Scan for the cell matching the given text and deliver its (x, y) coordinate at center. 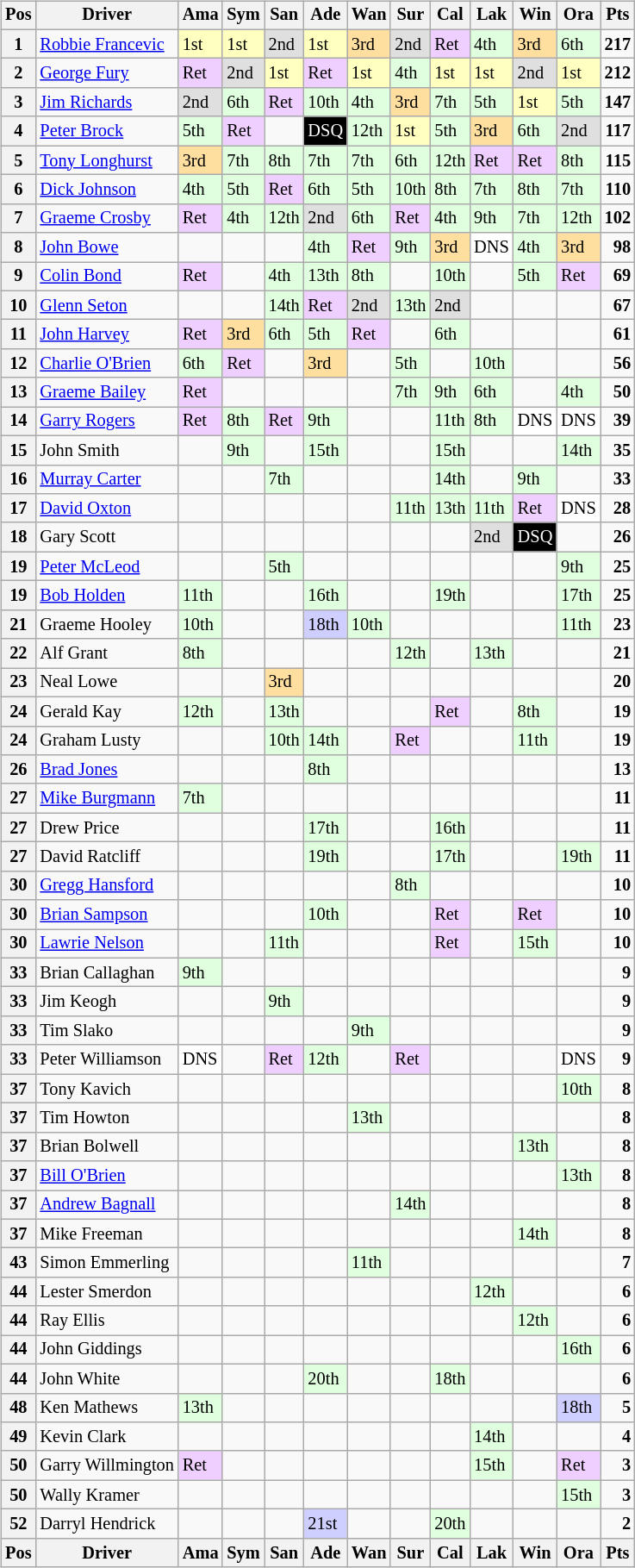
Charlie O'Brien (107, 364)
Gregg Hansford (107, 885)
12 (18, 364)
Graeme Crosby (107, 218)
Peter Williamson (107, 1059)
110 (618, 190)
Bill O'Brien (107, 1176)
1 (18, 44)
Darryl Hendrick (107, 1524)
Brian Callaghan (107, 972)
Graeme Hooley (107, 624)
98 (618, 247)
49 (18, 1437)
Glenn Seton (107, 305)
Brad Jones (107, 770)
Robbie Francevic (107, 44)
John Bowe (107, 247)
Tim Howton (107, 1118)
John White (107, 1378)
Kevin Clark (107, 1437)
Lawrie Nelson (107, 944)
David Ratcliff (107, 857)
61 (618, 334)
Garry Willmington (107, 1465)
Bob Holden (107, 596)
28 (618, 509)
212 (618, 73)
20 (618, 683)
115 (618, 160)
Alf Grant (107, 653)
21st (326, 1524)
35 (618, 450)
69 (618, 277)
Peter Brock (107, 131)
Ken Mathews (107, 1408)
102 (618, 218)
Tony Longhurst (107, 160)
22 (18, 653)
217 (618, 44)
Simon Emmerling (107, 1263)
Jim Keogh (107, 1002)
Brian Sampson (107, 915)
48 (18, 1408)
Mike Burgmann (107, 798)
Tony Kavich (107, 1089)
52 (18, 1524)
Gary Scott (107, 537)
Lester Smerdon (107, 1292)
Tim Slako (107, 1031)
67 (618, 305)
Graeme Bailey (107, 392)
39 (618, 422)
Graham Lusty (107, 740)
117 (618, 131)
Mike Freeman (107, 1234)
Jim Richards (107, 103)
John Harvey (107, 334)
56 (618, 364)
14 (18, 422)
John Giddings (107, 1350)
16 (18, 479)
Garry Rogers (107, 422)
Ray Ellis (107, 1321)
Brian Bolwell (107, 1146)
John Smith (107, 450)
43 (18, 1263)
George Fury (107, 73)
Murray Carter (107, 479)
Drew Price (107, 828)
15 (18, 450)
Wally Kramer (107, 1495)
147 (618, 103)
Neal Lowe (107, 683)
Peter McLeod (107, 566)
Gerald Kay (107, 711)
Dick Johnson (107, 190)
18 (18, 537)
David Oxton (107, 509)
Andrew Bagnall (107, 1205)
Colin Bond (107, 277)
17 (18, 509)
